Return (x, y) of the center of cell containing provided text 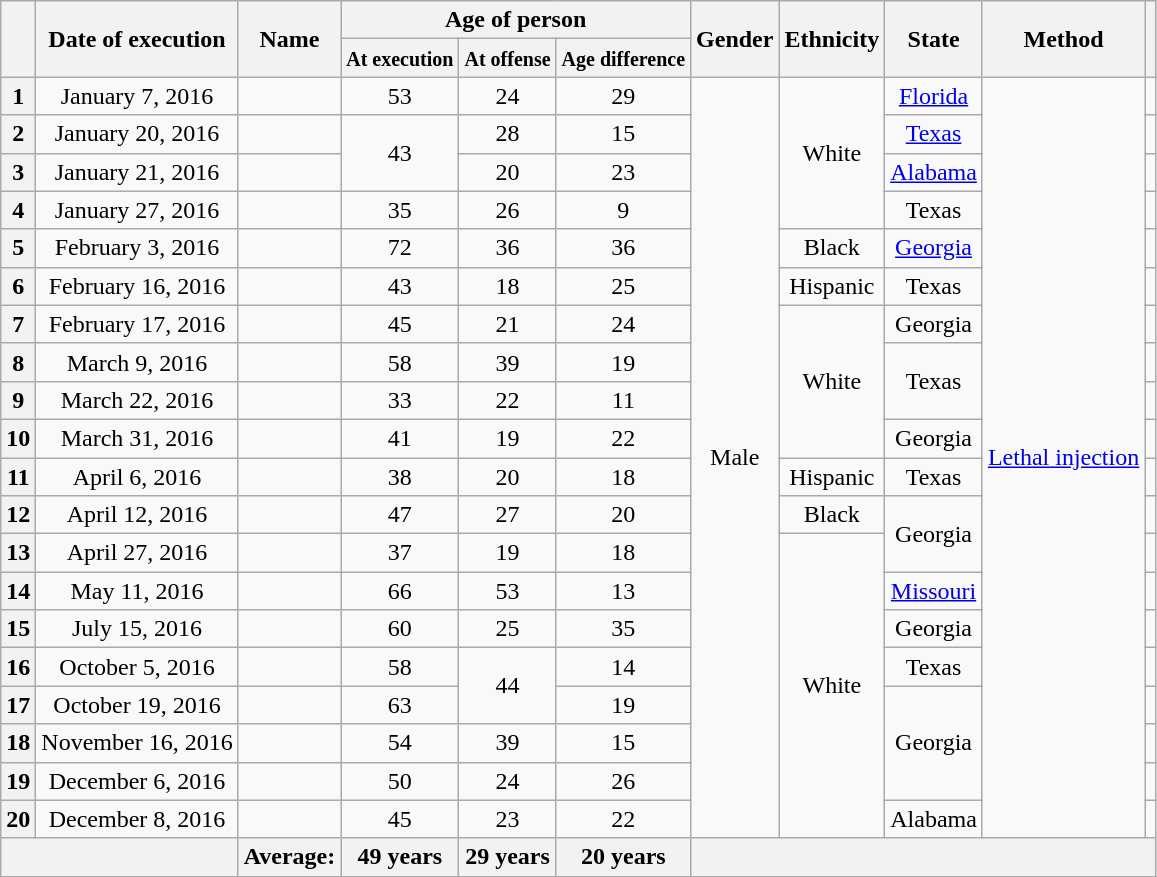
January 20, 2016 (137, 134)
Date of execution (137, 39)
May 11, 2016 (137, 591)
38 (400, 477)
41 (400, 438)
March 9, 2016 (137, 362)
2 (18, 134)
April 27, 2016 (137, 553)
66 (400, 591)
January 7, 2016 (137, 96)
Average: (290, 857)
Missouri (934, 591)
29 (623, 96)
March 31, 2016 (137, 438)
7 (18, 324)
February 17, 2016 (137, 324)
49 years (400, 857)
Age of person (516, 20)
60 (400, 629)
Gender (735, 39)
50 (400, 781)
At execution (400, 58)
33 (400, 400)
20 years (623, 857)
4 (18, 210)
Florida (934, 96)
November 16, 2016 (137, 743)
6 (18, 286)
12 (18, 515)
72 (400, 248)
10 (18, 438)
16 (18, 667)
29 years (508, 857)
63 (400, 705)
21 (508, 324)
5 (18, 248)
February 3, 2016 (137, 248)
44 (508, 686)
December 8, 2016 (137, 819)
February 16, 2016 (137, 286)
December 6, 2016 (137, 781)
17 (18, 705)
Male (735, 458)
July 15, 2016 (137, 629)
October 5, 2016 (137, 667)
March 22, 2016 (137, 400)
January 21, 2016 (137, 172)
October 19, 2016 (137, 705)
Name (290, 39)
Ethnicity (832, 39)
Lethal injection (1063, 458)
27 (508, 515)
8 (18, 362)
54 (400, 743)
At offense (508, 58)
January 27, 2016 (137, 210)
28 (508, 134)
Method (1063, 39)
April 12, 2016 (137, 515)
3 (18, 172)
State (934, 39)
47 (400, 515)
37 (400, 553)
Age difference (623, 58)
April 6, 2016 (137, 477)
1 (18, 96)
